Return (x, y) of the center of cell containing provided text 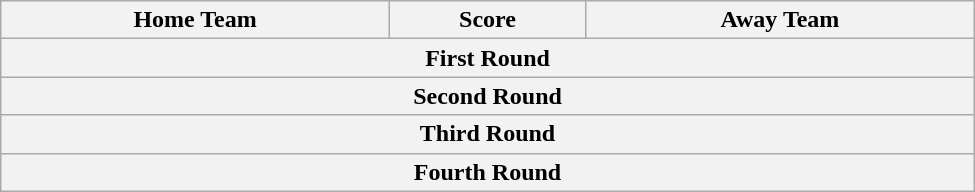
Score (487, 20)
Third Round (488, 134)
Home Team (196, 20)
Away Team (780, 20)
Fourth Round (488, 172)
Second Round (488, 96)
First Round (488, 58)
